Detect which cell encompasses the target text, then output its (X, Y) center coordinate. 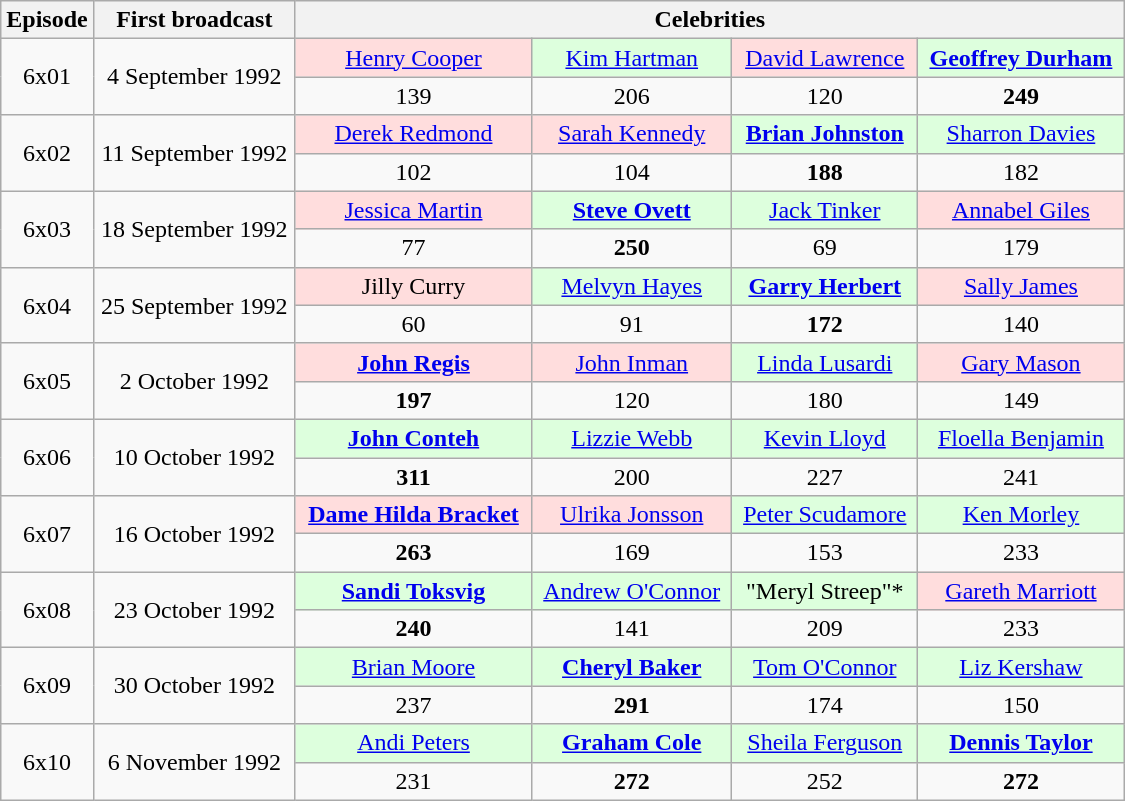
11 September 1992 (194, 153)
139 (413, 96)
179 (1022, 248)
227 (825, 477)
Jessica Martin (413, 210)
6x03 (47, 229)
149 (1022, 400)
169 (632, 553)
6x01 (47, 77)
6x05 (47, 381)
200 (632, 477)
231 (413, 781)
77 (413, 248)
Derek Redmond (413, 134)
252 (825, 781)
197 (413, 400)
Jilly Curry (413, 286)
249 (1022, 96)
141 (632, 629)
"Meryl Streep"* (825, 591)
Lizzie Webb (632, 438)
10 October 1992 (194, 457)
Ulrika Jonsson (632, 515)
Floella Benjamin (1022, 438)
6 November 1992 (194, 762)
206 (632, 96)
Ken Morley (1022, 515)
6x10 (47, 762)
180 (825, 400)
91 (632, 324)
25 September 1992 (194, 305)
John Conteh (413, 438)
4 September 1992 (194, 77)
104 (632, 172)
Sally James (1022, 286)
241 (1022, 477)
209 (825, 629)
Brian Johnston (825, 134)
Andrew O'Connor (632, 591)
Gareth Marriott (1022, 591)
6x02 (47, 153)
Episode (47, 20)
174 (825, 705)
263 (413, 553)
172 (825, 324)
Annabel Giles (1022, 210)
Graham Cole (632, 743)
John Inman (632, 362)
30 October 1992 (194, 686)
Linda Lusardi (825, 362)
Brian Moore (413, 667)
153 (825, 553)
Kim Hartman (632, 58)
6x09 (47, 686)
First broadcast (194, 20)
Steve Ovett (632, 210)
Andi Peters (413, 743)
291 (632, 705)
250 (632, 248)
Sandi Toksvig (413, 591)
182 (1022, 172)
6x06 (47, 457)
David Lawrence (825, 58)
102 (413, 172)
Cheryl Baker (632, 667)
Melvyn Hayes (632, 286)
John Regis (413, 362)
Liz Kershaw (1022, 667)
18 September 1992 (194, 229)
6x04 (47, 305)
Celebrities (710, 20)
Geoffrey Durham (1022, 58)
Sarah Kennedy (632, 134)
Sheila Ferguson (825, 743)
240 (413, 629)
6x07 (47, 534)
60 (413, 324)
6x08 (47, 610)
140 (1022, 324)
311 (413, 477)
16 October 1992 (194, 534)
Dennis Taylor (1022, 743)
150 (1022, 705)
Sharron Davies (1022, 134)
237 (413, 705)
69 (825, 248)
Peter Scudamore (825, 515)
Tom O'Connor (825, 667)
Dame Hilda Bracket (413, 515)
188 (825, 172)
Jack Tinker (825, 210)
23 October 1992 (194, 610)
Kevin Lloyd (825, 438)
Gary Mason (1022, 362)
Garry Herbert (825, 286)
Henry Cooper (413, 58)
2 October 1992 (194, 381)
